Return the (X, Y) coordinate for the center point of the cell that contains the specified text.  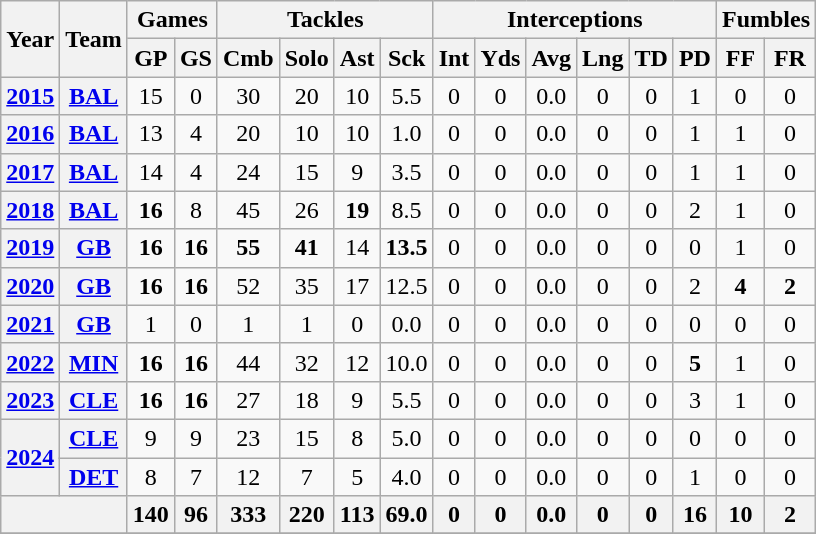
2022 (30, 362)
DET (94, 477)
Lng (603, 58)
2016 (30, 134)
4.0 (406, 477)
Avg (552, 58)
2015 (30, 96)
18 (306, 400)
2023 (30, 400)
8.5 (406, 210)
Tackles (325, 20)
Year (30, 39)
PD (694, 58)
220 (306, 515)
Int (454, 58)
12.5 (406, 286)
1.0 (406, 134)
GS (196, 58)
2019 (30, 248)
19 (357, 210)
TD (651, 58)
333 (248, 515)
10.0 (406, 362)
140 (150, 515)
2024 (30, 457)
55 (248, 248)
32 (306, 362)
3.5 (406, 172)
24 (248, 172)
2020 (30, 286)
27 (248, 400)
17 (357, 286)
26 (306, 210)
Ast (357, 58)
Interceptions (574, 20)
Fumbles (766, 20)
Team (94, 39)
5.0 (406, 438)
3 (694, 400)
Cmb (248, 58)
MIN (94, 362)
2017 (30, 172)
23 (248, 438)
Sck (406, 58)
GP (150, 58)
30 (248, 96)
13.5 (406, 248)
Solo (306, 58)
44 (248, 362)
2018 (30, 210)
45 (248, 210)
2021 (30, 324)
69.0 (406, 515)
Yds (500, 58)
96 (196, 515)
13 (150, 134)
52 (248, 286)
113 (357, 515)
Games (172, 20)
41 (306, 248)
FR (790, 58)
35 (306, 286)
FF (740, 58)
